Return the [X, Y] coordinate for the center point of the cell that contains the specified text.  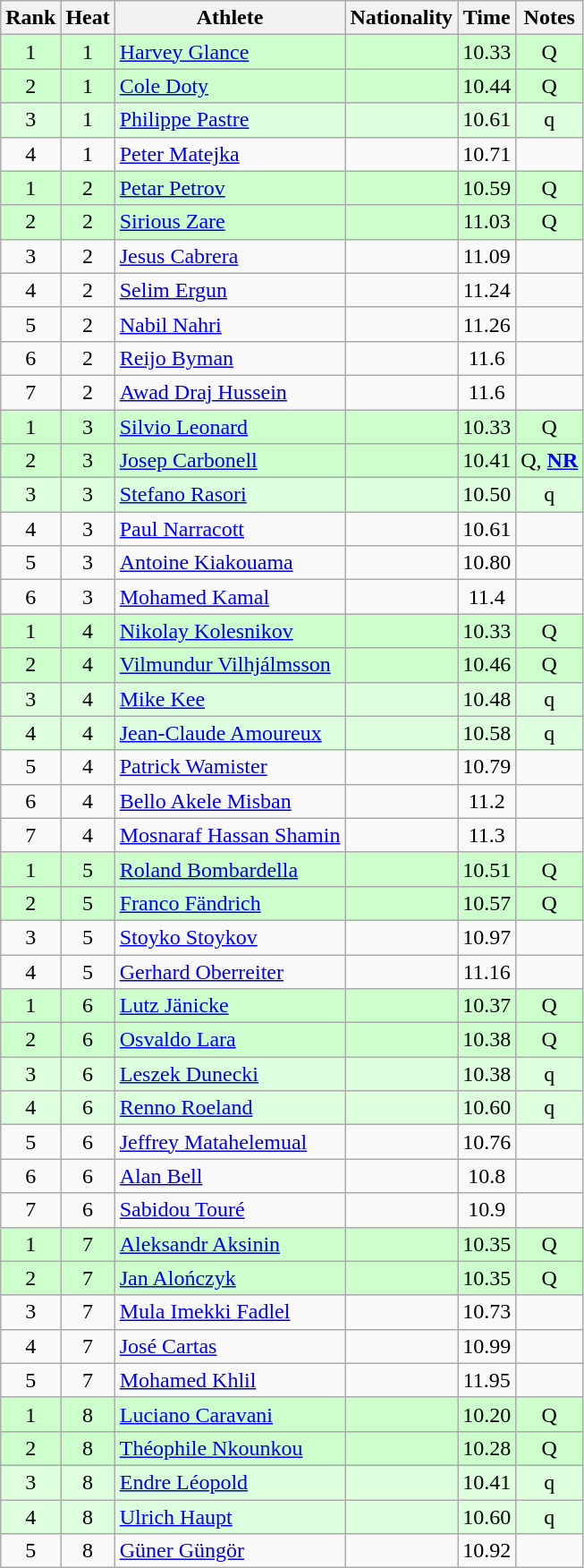
Jean-Claude Amoureux [230, 733]
Antoine Kiakouama [230, 563]
José Cartas [230, 1346]
11.24 [487, 290]
11.95 [487, 1380]
Mohamed Kamal [230, 597]
Bello Akele Misban [230, 801]
10.50 [487, 495]
Athlete [230, 18]
Rank [30, 18]
Vilmundur Vilhjálmsson [230, 665]
Nationality [402, 18]
Harvey Glance [230, 52]
Mosnaraf Hassan Shamin [230, 835]
10.20 [487, 1414]
Cole Doty [230, 86]
Nabil Nahri [230, 324]
Luciano Caravani [230, 1414]
10.37 [487, 1006]
Jesus Cabrera [230, 256]
Lutz Jänicke [230, 1006]
11.09 [487, 256]
11.4 [487, 597]
Roland Bombardella [230, 869]
10.71 [487, 154]
Renno Roeland [230, 1108]
Jan Alończyk [230, 1278]
Ulrich Haupt [230, 1517]
10.57 [487, 903]
Gerhard Oberreiter [230, 971]
Osvaldo Lara [230, 1040]
Silvio Leonard [230, 427]
Mike Kee [230, 699]
11.3 [487, 835]
Nikolay Kolesnikov [230, 631]
10.59 [487, 188]
Q, NR [549, 461]
10.44 [487, 86]
Franco Fändrich [230, 903]
11.16 [487, 971]
Time [487, 18]
Stoyko Stoykov [230, 937]
10.28 [487, 1448]
11.2 [487, 801]
Mula Imekki Fadlel [230, 1312]
Awad Draj Hussein [230, 392]
Selim Ergun [230, 290]
Sirious Zare [230, 222]
Aleksandr Aksinin [230, 1244]
10.51 [487, 869]
Reijo Byman [230, 358]
Leszek Dunecki [230, 1074]
10.9 [487, 1210]
Paul Narracott [230, 529]
Stefano Rasori [230, 495]
10.73 [487, 1312]
10.58 [487, 733]
10.76 [487, 1142]
Alan Bell [230, 1176]
Mohamed Khlil [230, 1380]
10.79 [487, 767]
10.97 [487, 937]
Notes [549, 18]
Petar Petrov [230, 188]
Endre Léopold [230, 1482]
Patrick Wamister [230, 767]
10.48 [487, 699]
10.99 [487, 1346]
10.92 [487, 1551]
11.03 [487, 222]
10.46 [487, 665]
Sabidou Touré [230, 1210]
Jeffrey Matahelemual [230, 1142]
Heat [88, 18]
Philippe Pastre [230, 120]
Güner Güngör [230, 1551]
11.26 [487, 324]
Josep Carbonell [230, 461]
Peter Matejka [230, 154]
10.80 [487, 563]
10.8 [487, 1176]
Théophile Nkounkou [230, 1448]
